Pinpoint the cell where the given text exists, returning its (X, Y) midpoint coordinate. 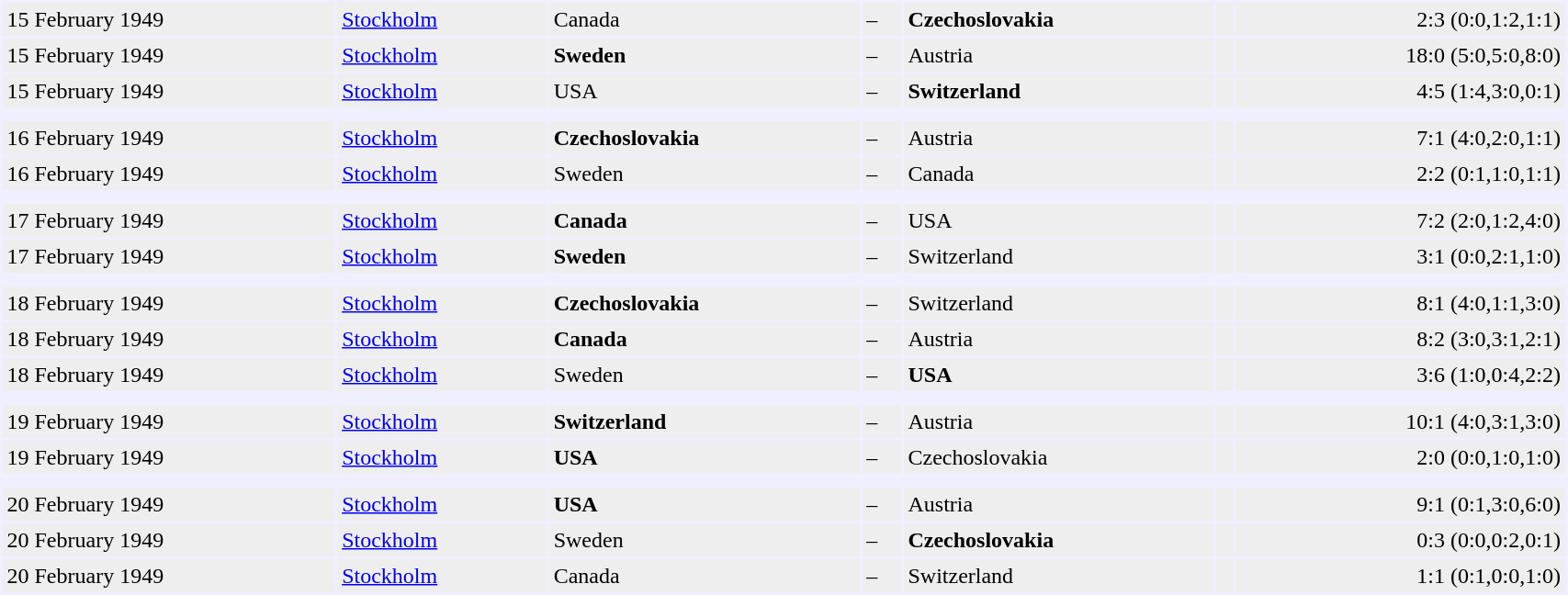
8:2 (3:0,3:1,2:1) (1401, 339)
10:1 (4:0,3:1,3:0) (1401, 421)
1:1 (0:1,0:0,1:0) (1401, 576)
4:5 (1:4,3:0,0:1) (1401, 91)
2:2 (0:1,1:0,1:1) (1401, 174)
3:6 (1:0,0:4,2:2) (1401, 375)
2:3 (0:0,1:2,1:1) (1401, 19)
7:1 (4:0,2:0,1:1) (1401, 138)
0:3 (0:0,0:2,0:1) (1401, 540)
3:1 (0:0,2:1,1:0) (1401, 256)
18:0 (5:0,5:0,8:0) (1401, 55)
9:1 (0:1,3:0,6:0) (1401, 504)
2:0 (0:0,1:0,1:0) (1401, 457)
8:1 (4:0,1:1,3:0) (1401, 303)
7:2 (2:0,1:2,4:0) (1401, 220)
